Identify which cell holds the provided text, then report its (X, Y) central coordinate. 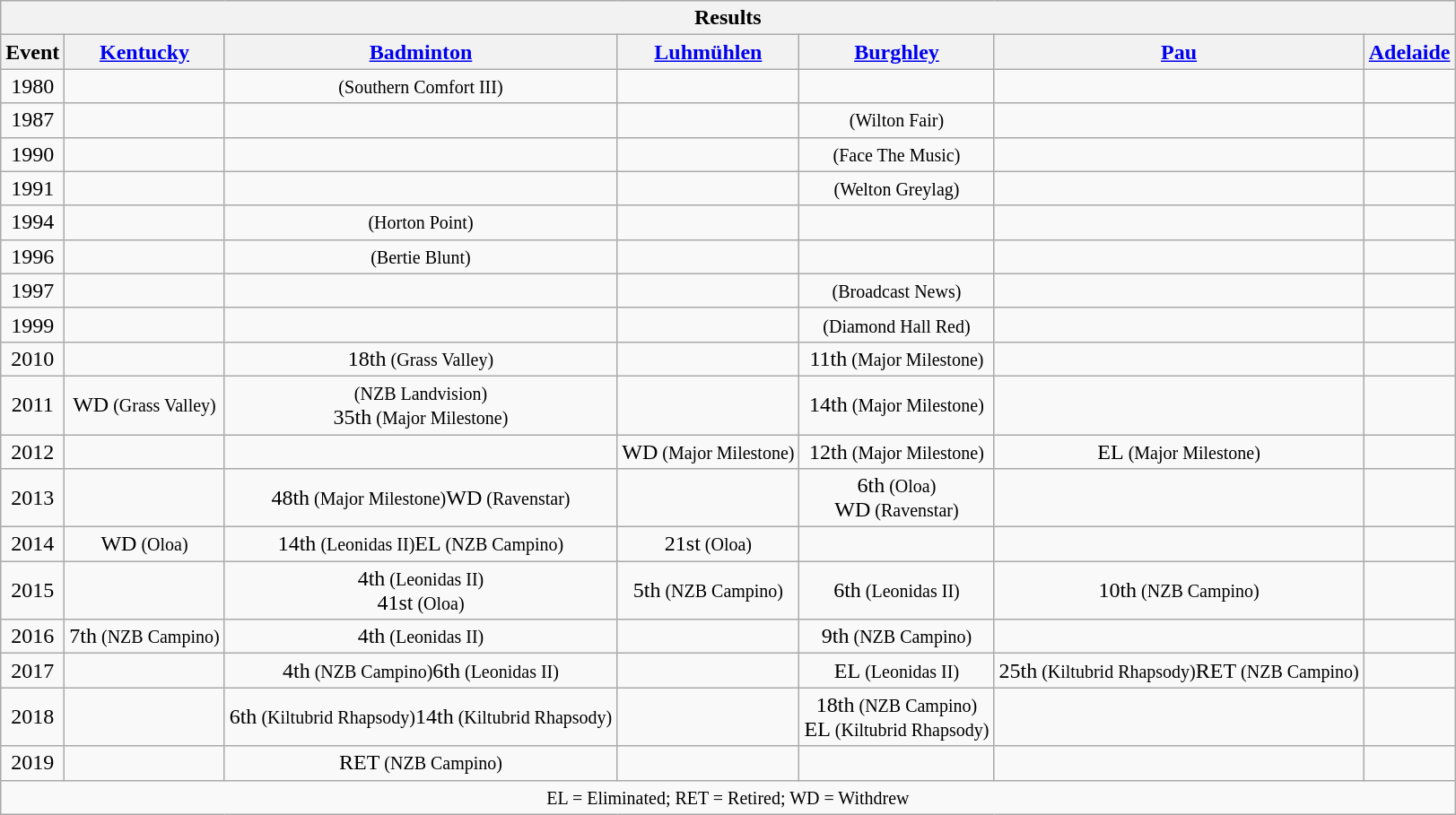
RET (NZB Campino) (421, 763)
6th (Oloa)WD (Ravenstar) (897, 499)
25th (Kiltubrid Rhapsody)RET (NZB Campino) (1179, 671)
4th (NZB Campino)6th (Leonidas II) (421, 671)
1991 (32, 188)
EL (Major Milestone) (1179, 451)
1990 (32, 154)
1997 (32, 290)
(Horton Point) (421, 222)
WD (Major Milestone) (709, 451)
18th (Grass Valley) (421, 359)
Badminton (421, 52)
WD (Grass Valley) (144, 405)
12th (Major Milestone) (897, 451)
Kentucky (144, 52)
1996 (32, 256)
(Diamond Hall Red) (897, 325)
Luhmühlen (709, 52)
10th (NZB Campino) (1179, 590)
14th (Leonidas II)EL (NZB Campino) (421, 544)
EL (Leonidas II) (897, 671)
2011 (32, 405)
EL = Eliminated; RET = Retired; WD = Withdrew (728, 797)
Results (728, 18)
21st (Oloa) (709, 544)
2015 (32, 590)
5th (NZB Campino) (709, 590)
18th (NZB Campino)EL (Kiltubrid Rhapsody) (897, 717)
Burghley (897, 52)
(Bertie Blunt) (421, 256)
2013 (32, 499)
11th (Major Milestone) (897, 359)
1994 (32, 222)
14th (Major Milestone) (897, 405)
2017 (32, 671)
1980 (32, 86)
2012 (32, 451)
(NZB Landvision)35th (Major Milestone) (421, 405)
4th (Leonidas II) (421, 637)
2014 (32, 544)
(Welton Greylag) (897, 188)
(Wilton Fair) (897, 120)
2010 (32, 359)
6th (Leonidas II) (897, 590)
2019 (32, 763)
(Broadcast News) (897, 290)
2018 (32, 717)
7th (NZB Campino) (144, 637)
2016 (32, 637)
WD (Oloa) (144, 544)
4th (Leonidas II)41st (Oloa) (421, 590)
9th (NZB Campino) (897, 637)
Adelaide (1409, 52)
48th (Major Milestone)WD (Ravenstar) (421, 499)
Pau (1179, 52)
1999 (32, 325)
6th (Kiltubrid Rhapsody)14th (Kiltubrid Rhapsody) (421, 717)
1987 (32, 120)
(Face The Music) (897, 154)
Event (32, 52)
(Southern Comfort III) (421, 86)
